Provide the [X, Y] coordinate of the cell's center where the given text is located.  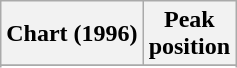
Peakposition [189, 34]
Chart (1996) [72, 34]
